Return (x, y) of the center of cell containing provided text 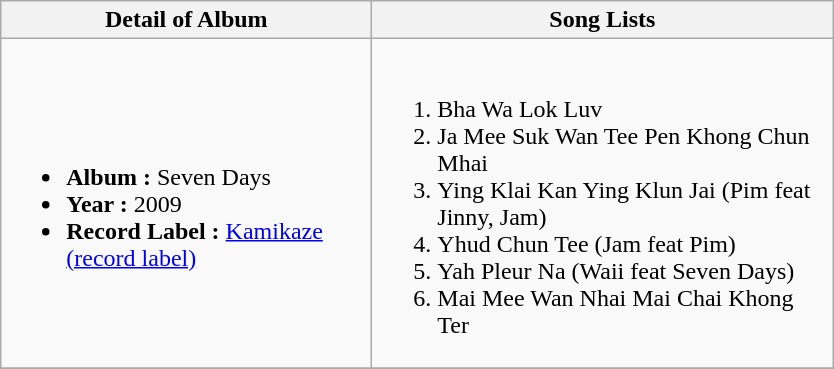
Album : Seven DaysYear : 2009Record Label : Kamikaze (record label) (186, 204)
Detail of Album (186, 20)
Song Lists (602, 20)
